Find where the given text appears and provide that cell's center as [X, Y] coordinate. 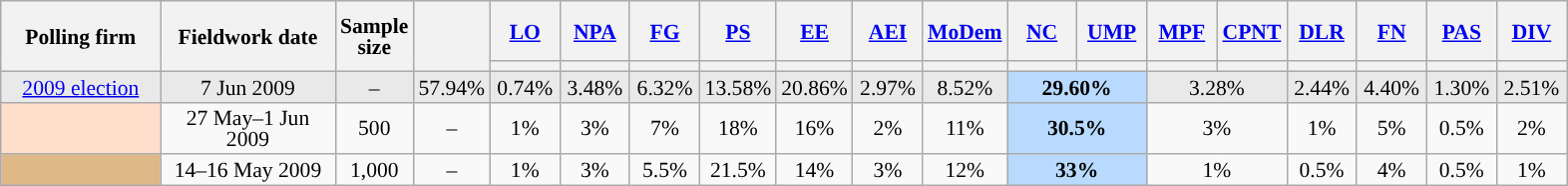
21.5% [738, 170]
1.30% [1461, 86]
27 May–1 Jun 2009 [247, 128]
33% [1077, 170]
13.58% [738, 86]
DIV [1531, 31]
5% [1391, 128]
30.5% [1077, 128]
Polling firm [81, 36]
5.5% [664, 170]
UMP [1112, 31]
Samplesize [374, 36]
16% [814, 128]
2.51% [1531, 86]
LO [525, 31]
PAS [1461, 31]
29.60% [1077, 86]
AEI [888, 31]
0.74% [525, 86]
FG [664, 31]
4% [1391, 170]
500 [374, 128]
2.44% [1322, 86]
MoDem [965, 31]
6.32% [664, 86]
NPA [594, 31]
EE [814, 31]
1,000 [374, 170]
7 Jun 2009 [247, 86]
FN [1391, 31]
DLR [1322, 31]
7% [664, 128]
3.28% [1217, 86]
4.40% [1391, 86]
2.97% [888, 86]
57.94% [451, 86]
PS [738, 31]
12% [965, 170]
14% [814, 170]
2009 election [81, 86]
Fieldwork date [247, 36]
11% [965, 128]
20.86% [814, 86]
8.52% [965, 86]
CPNT [1252, 31]
MPF [1182, 31]
3.48% [594, 86]
NC [1042, 31]
18% [738, 128]
14–16 May 2009 [247, 170]
